For the text-containing cell, return its midpoint in (x, y) coordinate format. 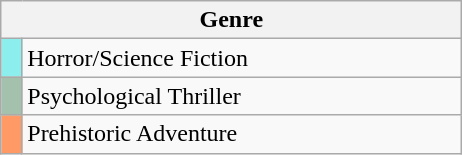
Genre (232, 20)
Prehistoric Adventure (242, 134)
Psychological Thriller (242, 96)
Horror/Science Fiction (242, 58)
